Extract the [x, y] coordinate from the center of the cell holding the provided text.  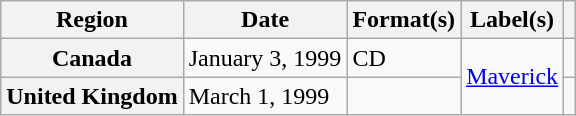
Canada [92, 58]
Region [92, 20]
Label(s) [512, 20]
United Kingdom [92, 96]
March 1, 1999 [265, 96]
CD [404, 58]
Format(s) [404, 20]
January 3, 1999 [265, 58]
Date [265, 20]
Maverick [512, 77]
